Return (X, Y) of the center of cell containing provided text 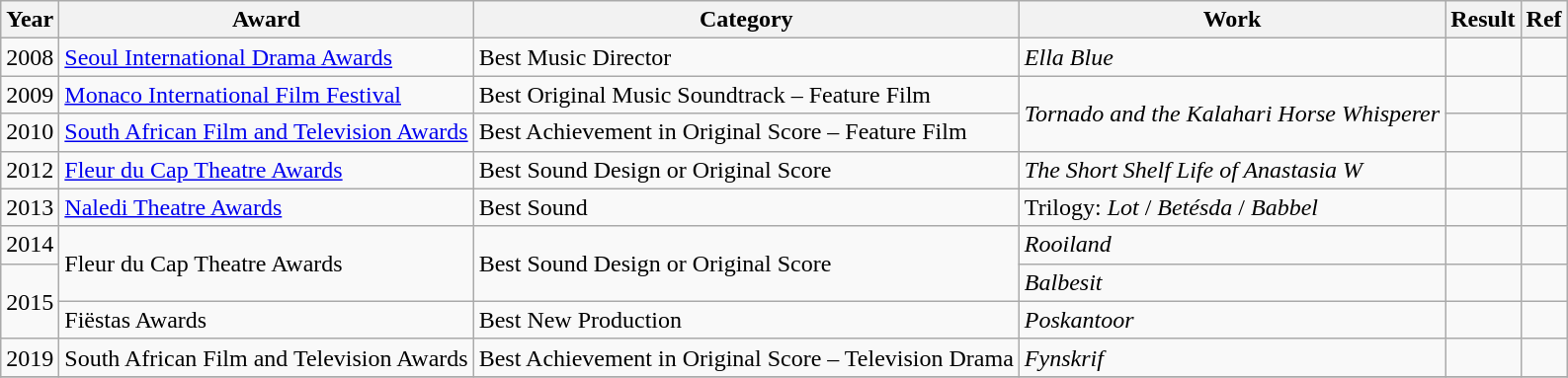
2014 (30, 245)
Poskantoor (1231, 320)
The Short Shelf Life of Anastasia W (1231, 170)
Category (746, 20)
Ella Blue (1231, 57)
Tornado and the Kalahari Horse Whisperer (1231, 113)
Work (1231, 20)
Best Original Music Soundtrack – Feature Film (746, 95)
2008 (30, 57)
Trilogy: Lot / Betésda / Babbel (1231, 207)
Best New Production (746, 320)
Best Achievement in Original Score – Feature Film (746, 132)
2012 (30, 170)
Naledi Theatre Awards (267, 207)
2015 (30, 301)
2010 (30, 132)
2019 (30, 357)
Monaco International Film Festival (267, 95)
Balbesit (1231, 282)
Best Achievement in Original Score – Television Drama (746, 357)
Fiëstas Awards (267, 320)
Fynskrif (1231, 357)
Year (30, 20)
Ref (1543, 20)
Best Music Director (746, 57)
Rooiland (1231, 245)
2009 (30, 95)
Best Sound (746, 207)
Seoul International Drama Awards (267, 57)
2013 (30, 207)
Result (1483, 20)
Award (267, 20)
